Capture the cell that displays the provided text and extract its [x, y] central coordinate. 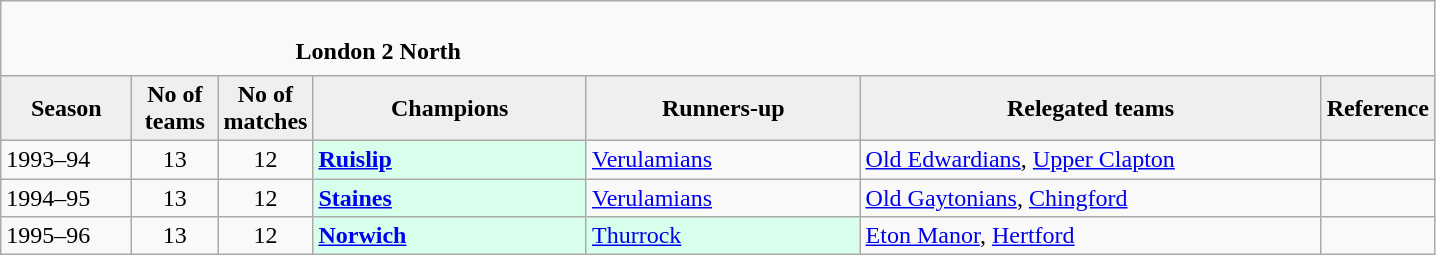
1994–95 [66, 197]
Ruislip [450, 159]
Old Edwardians, Upper Clapton [1090, 159]
Norwich [450, 236]
Thurrock [723, 236]
Relegated teams [1090, 108]
Season [66, 108]
Runners-up [723, 108]
Eton Manor, Hertford [1090, 236]
Old Gaytonians, Chingford [1090, 197]
Reference [1378, 108]
No of matches [266, 108]
No of teams [175, 108]
Champions [450, 108]
Staines [450, 197]
1995–96 [66, 236]
1993–94 [66, 159]
